Return (X, Y) of the center of cell containing provided text 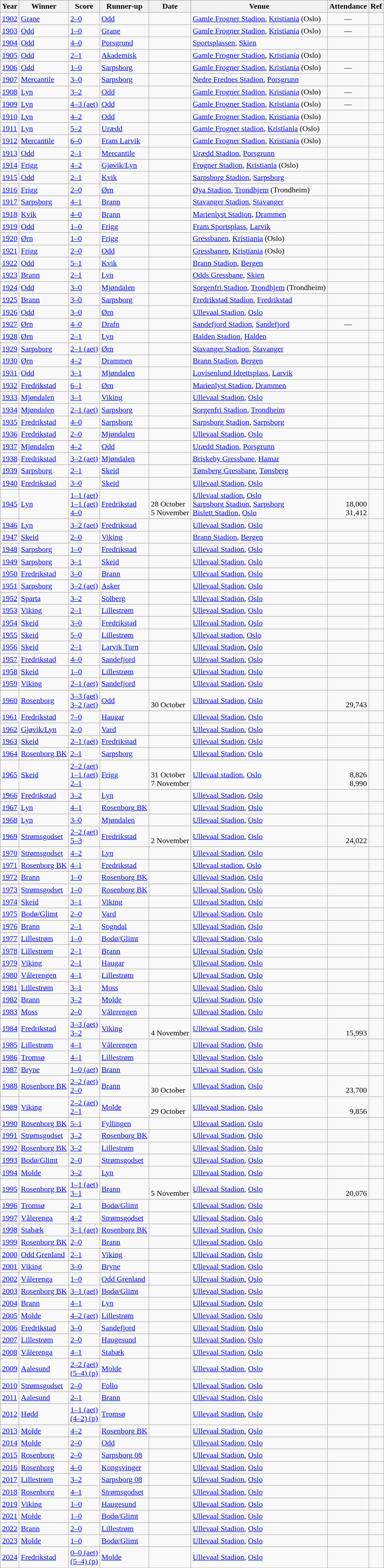
1916 (10, 190)
Akademisk (124, 55)
2003 (10, 1291)
2–2 (aet)2–1 (84, 1107)
1927 (10, 324)
1905 (10, 55)
1976 (10, 926)
Year (10, 6)
1908 (10, 92)
Sogndal (124, 926)
1968 (10, 820)
Hødd (44, 1414)
1987 (10, 1070)
1904 (10, 43)
1988 (10, 1086)
2004 (10, 1303)
1983 (10, 1012)
2021 (10, 1516)
Venue (259, 6)
1978 (10, 951)
1998 (10, 1230)
1975 (10, 914)
1990 (10, 1123)
1981 (10, 988)
1985 (10, 1045)
2018 (10, 1492)
Gamle Frogner stadion, Kristiania (Oslo) (259, 128)
4–2 (aet) (84, 1316)
1973 (10, 890)
2024 (10, 1557)
1–1 (aet)3–1 (84, 1189)
1913 (10, 153)
6–1 (84, 385)
2000 (10, 1255)
Tønsberg Gressbane, Tønsberg (259, 471)
1902 (10, 19)
5–2 (84, 128)
1961 (10, 717)
1965 (10, 775)
2009 (10, 1369)
18,00031,412 (348, 504)
1–1 (aet)(4–2) (p) (84, 1414)
1957 (10, 659)
1952 (10, 598)
1958 (10, 672)
1915 (10, 178)
1997 (10, 1218)
Odds Gressbane, Skien (259, 275)
1931 (10, 373)
1963 (10, 741)
1962 (10, 729)
Sparta (44, 598)
1951 (10, 586)
1989 (10, 1107)
1909 (10, 104)
1977 (10, 938)
Porsgrund (124, 43)
8,8268,990 (348, 775)
3–3 (aet)3–2 (84, 1028)
Sandefjord Stadion, Sandefjord (259, 324)
Drafn (124, 324)
29,743 (348, 700)
Runner-up (124, 6)
1935 (10, 422)
1940 (10, 483)
Ullevaal stadion, OsloSarpsborg Stadion, SarpsborgBislett Stadion, Oslo (259, 504)
1925 (10, 300)
1972 (10, 877)
5–0 (84, 635)
1967 (10, 808)
1995 (10, 1189)
4–3 (aet) (84, 104)
Frogner Stadion, Kristiania (Oslo) (259, 165)
1986 (10, 1057)
23,700 (348, 1086)
1921 (10, 251)
1–0 (aet) (84, 1070)
1996 (10, 1205)
1930 (10, 361)
1947 (10, 537)
1945 (10, 504)
Urædd (124, 128)
15,993 (348, 1028)
1924 (10, 287)
Ref (376, 6)
28 October5 November (170, 504)
3–3 (aet)3–2 (aet) (84, 700)
1964 (10, 753)
Øya Stadion, Trondhjem (Trondheim) (259, 190)
5 November (170, 1189)
1950 (10, 574)
7–0 (84, 717)
Score (84, 6)
2011 (10, 1397)
1922 (10, 263)
Fyllingen (124, 1123)
1914 (10, 165)
1926 (10, 312)
9,856 (348, 1107)
Winner (44, 6)
Sorgenfri Stadion, Trondheim (259, 410)
1982 (10, 1000)
Fram Larvik (124, 141)
6–0 (84, 141)
1991 (10, 1136)
2006 (10, 1328)
1936 (10, 434)
Halden Stadion, Halden (259, 336)
24,022 (348, 836)
1906 (10, 67)
20,076 (348, 1189)
2019 (10, 1504)
1907 (10, 80)
Follo (124, 1385)
29 October (170, 1107)
4 November (170, 1028)
2001 (10, 1267)
Nedre Frednes Stadion, Porsgrunn (259, 80)
1984 (10, 1028)
1955 (10, 635)
1911 (10, 128)
1917 (10, 202)
Sportsplassen, Skien (259, 43)
Drammen (124, 361)
1959 (10, 684)
Fredrikstad Stadion, Fredrikstad (259, 300)
2007 (10, 1340)
1970 (10, 853)
Asker (124, 586)
1993 (10, 1160)
31 October7 November (170, 775)
1956 (10, 647)
2016 (10, 1467)
1971 (10, 865)
1969 (10, 836)
1960 (10, 700)
1910 (10, 116)
1999 (10, 1242)
Kongsvinger (124, 1467)
1948 (10, 549)
1923 (10, 275)
2 November (170, 836)
1992 (10, 1148)
2023 (10, 1541)
2014 (10, 1443)
Briskeby Gressbane, Hamar (259, 459)
2017 (10, 1480)
2008 (10, 1352)
Attendance (348, 6)
1939 (10, 471)
1937 (10, 446)
2005 (10, 1316)
Lovisenlund Idrettsplass, Larvik (259, 373)
1938 (10, 459)
1932 (10, 385)
1953 (10, 611)
1946 (10, 525)
Sorgenfri Stadion, Trondhjem (Trondheim) (259, 287)
1949 (10, 562)
Larvik Turn (124, 647)
1920 (10, 239)
1979 (10, 963)
2–2 (aet)2–0 (84, 1086)
1934 (10, 410)
2012 (10, 1414)
1929 (10, 348)
1994 (10, 1172)
1918 (10, 214)
1974 (10, 902)
Date (170, 6)
2010 (10, 1385)
1933 (10, 398)
2–2 (aet)1–1 (aet)2–1 (84, 775)
2–2 (aet)(5–4) (p) (84, 1369)
1919 (10, 226)
1954 (10, 623)
2–2 (aet)5–3 (84, 836)
2013 (10, 1431)
2002 (10, 1279)
2015 (10, 1455)
1–1 (aet)1–1 (aet)4–0 (84, 504)
1928 (10, 336)
2022 (10, 1528)
1903 (10, 31)
0–0 (aet)(5–4) (p) (84, 1557)
1966 (10, 796)
Solberg (124, 598)
Fram Sportsplass, Larvik (259, 226)
1980 (10, 975)
1912 (10, 141)
